Capture the cell that displays the provided text and extract its [x, y] central coordinate. 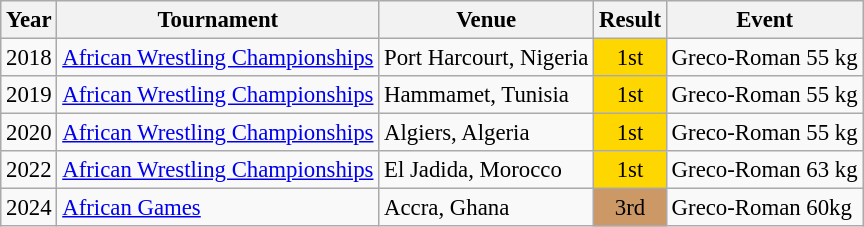
Tournament [218, 20]
Result [630, 20]
Event [764, 20]
3rd [630, 208]
African Games [218, 208]
2020 [29, 133]
Year [29, 20]
Algiers, Algeria [486, 133]
2018 [29, 58]
El Jadida, Morocco [486, 170]
Greco-Roman 60kg [764, 208]
Greco-Roman 63 kg [764, 170]
2022 [29, 170]
2019 [29, 95]
Port Harcourt, Nigeria [486, 58]
Venue [486, 20]
Accra, Ghana [486, 208]
Hammamet, Tunisia [486, 95]
2024 [29, 208]
